Find where the given text appears and provide that cell's center as (X, Y) coordinate. 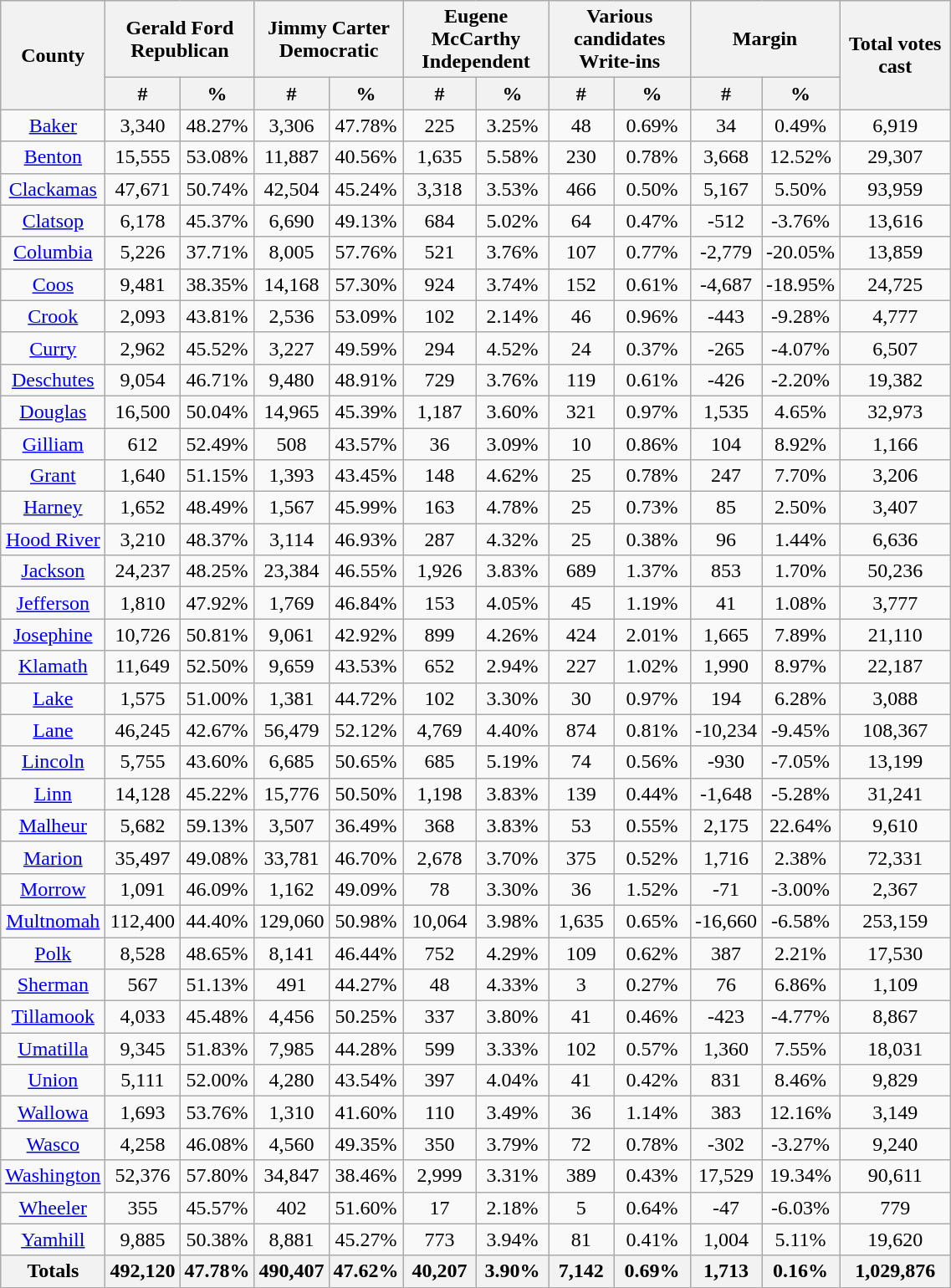
4.78% (512, 508)
45.99% (366, 508)
Morrow (54, 889)
48.65% (217, 953)
10 (581, 444)
6,178 (142, 221)
37.71% (217, 253)
1.08% (801, 603)
350 (440, 1144)
1,091 (142, 889)
2,678 (440, 857)
4,560 (291, 1144)
34 (726, 125)
31,241 (895, 794)
8,005 (291, 253)
35,497 (142, 857)
0.62% (652, 953)
30 (581, 698)
1,926 (440, 571)
3.70% (512, 857)
1,029,876 (895, 1271)
Baker (54, 125)
46.08% (217, 1144)
3,407 (895, 508)
Crook (54, 316)
Union (54, 1081)
53.08% (217, 157)
52.12% (366, 730)
1,310 (291, 1112)
383 (726, 1112)
4.29% (512, 953)
Gilliam (54, 444)
50.04% (217, 411)
1,535 (726, 411)
50.74% (217, 189)
321 (581, 411)
3.94% (512, 1239)
Clatsop (54, 221)
8,141 (291, 953)
52.49% (217, 444)
0.49% (801, 125)
46 (581, 316)
1,198 (440, 794)
50.38% (217, 1239)
81 (581, 1239)
-930 (726, 762)
337 (440, 1017)
0.64% (652, 1208)
3,088 (895, 698)
1,652 (142, 508)
0.37% (652, 348)
85 (726, 508)
Jimmy CarterDemocratic (329, 39)
51.15% (217, 476)
104 (726, 444)
3,210 (142, 539)
50.50% (366, 794)
7.70% (801, 476)
11,649 (142, 667)
County (54, 55)
599 (440, 1049)
48.25% (217, 571)
Hood River (54, 539)
294 (440, 348)
41.60% (366, 1112)
874 (581, 730)
48.37% (217, 539)
-3.27% (801, 1144)
9,610 (895, 825)
521 (440, 253)
24,725 (895, 284)
14,168 (291, 284)
43.60% (217, 762)
119 (581, 380)
12.16% (801, 1112)
Linn (54, 794)
-426 (726, 380)
689 (581, 571)
42.92% (366, 635)
3.31% (512, 1176)
8.97% (801, 667)
684 (440, 221)
Clackamas (54, 189)
5.02% (512, 221)
57.80% (217, 1176)
3,668 (726, 157)
9,240 (895, 1144)
22,187 (895, 667)
-3.76% (801, 221)
42,504 (291, 189)
53 (581, 825)
48.27% (217, 125)
2.50% (801, 508)
2,999 (440, 1176)
424 (581, 635)
50.98% (366, 921)
1,166 (895, 444)
3.90% (512, 1271)
3,507 (291, 825)
1.19% (652, 603)
3,149 (895, 1112)
Multnomah (54, 921)
3,318 (440, 189)
1.70% (801, 571)
-302 (726, 1144)
47,671 (142, 189)
52,376 (142, 1176)
Lane (54, 730)
4.65% (801, 411)
1,716 (726, 857)
6,919 (895, 125)
3,206 (895, 476)
32,973 (895, 411)
52.00% (217, 1081)
831 (726, 1081)
4,033 (142, 1017)
46.93% (366, 539)
40,207 (440, 1271)
163 (440, 508)
-512 (726, 221)
Umatilla (54, 1049)
0.44% (652, 794)
Wallowa (54, 1112)
0.56% (652, 762)
12.52% (801, 157)
48.91% (366, 380)
Wheeler (54, 1208)
4.26% (512, 635)
Lake (54, 698)
Polk (54, 953)
389 (581, 1176)
52.50% (217, 667)
1,713 (726, 1271)
50.65% (366, 762)
899 (440, 635)
13,616 (895, 221)
2,093 (142, 316)
15,555 (142, 157)
375 (581, 857)
-7.05% (801, 762)
Lincoln (54, 762)
17 (440, 1208)
5,755 (142, 762)
9,061 (291, 635)
773 (440, 1239)
50.81% (217, 635)
612 (142, 444)
22.64% (801, 825)
19,382 (895, 380)
0.55% (652, 825)
2,367 (895, 889)
Coos (54, 284)
1.37% (652, 571)
45.39% (366, 411)
0.57% (652, 1049)
0.16% (801, 1271)
46.09% (217, 889)
109 (581, 953)
46.71% (217, 380)
1,810 (142, 603)
0.73% (652, 508)
0.47% (652, 221)
924 (440, 284)
4.05% (512, 603)
Sherman (54, 985)
74 (581, 762)
Klamath (54, 667)
0.86% (652, 444)
3,306 (291, 125)
0.52% (652, 857)
253,159 (895, 921)
Benton (54, 157)
-20.05% (801, 253)
110 (440, 1112)
0.96% (652, 316)
Marion (54, 857)
10,726 (142, 635)
45 (581, 603)
108,367 (895, 730)
Columbia (54, 253)
3,777 (895, 603)
Douglas (54, 411)
8,528 (142, 953)
153 (440, 603)
2.18% (512, 1208)
-1,648 (726, 794)
24 (581, 348)
112,400 (142, 921)
45.24% (366, 189)
3.80% (512, 1017)
3,227 (291, 348)
1,360 (726, 1049)
Josephine (54, 635)
6,685 (291, 762)
Jackson (54, 571)
6.86% (801, 985)
46.84% (366, 603)
5.50% (801, 189)
1,381 (291, 698)
49.08% (217, 857)
43.53% (366, 667)
3.09% (512, 444)
-2.20% (801, 380)
46.44% (366, 953)
96 (726, 539)
11,887 (291, 157)
490,407 (291, 1271)
5 (581, 1208)
466 (581, 189)
3.60% (512, 411)
5,226 (142, 253)
51.13% (217, 985)
853 (726, 571)
10,064 (440, 921)
1.02% (652, 667)
685 (440, 762)
0.65% (652, 921)
-265 (726, 348)
50.25% (366, 1017)
-4.77% (801, 1017)
50,236 (895, 571)
355 (142, 1208)
51.83% (217, 1049)
729 (440, 380)
-47 (726, 1208)
43.57% (366, 444)
47.92% (217, 603)
Tillamook (54, 1017)
3.74% (512, 284)
1,567 (291, 508)
Deschutes (54, 380)
40.56% (366, 157)
6,690 (291, 221)
9,481 (142, 284)
57.30% (366, 284)
56,479 (291, 730)
247 (726, 476)
3.33% (512, 1049)
29,307 (895, 157)
23,384 (291, 571)
9,345 (142, 1049)
3,114 (291, 539)
Gerald FordRepublican (180, 39)
6.28% (801, 698)
1,990 (726, 667)
402 (291, 1208)
45.57% (217, 1208)
45.22% (217, 794)
-18.95% (801, 284)
43.54% (366, 1081)
7.89% (801, 635)
492,120 (142, 1271)
-443 (726, 316)
Grant (54, 476)
7,142 (581, 1271)
Malheur (54, 825)
43.45% (366, 476)
2.14% (512, 316)
5.58% (512, 157)
3.98% (512, 921)
45.48% (217, 1017)
13,199 (895, 762)
Totals (54, 1271)
9,885 (142, 1239)
48.49% (217, 508)
90,611 (895, 1176)
53.09% (366, 316)
652 (440, 667)
7,985 (291, 1049)
129,060 (291, 921)
24,237 (142, 571)
194 (726, 698)
1,640 (142, 476)
1,693 (142, 1112)
3.49% (512, 1112)
1.14% (652, 1112)
230 (581, 157)
9,829 (895, 1081)
57.76% (366, 253)
47.62% (366, 1271)
225 (440, 125)
1.44% (801, 539)
4,280 (291, 1081)
1,665 (726, 635)
3,340 (142, 125)
45.52% (217, 348)
9,480 (291, 380)
2,175 (726, 825)
-9.45% (801, 730)
0.27% (652, 985)
18,031 (895, 1049)
-10,234 (726, 730)
17,529 (726, 1176)
38.35% (217, 284)
Total votes cast (895, 55)
1,575 (142, 698)
5,167 (726, 189)
72 (581, 1144)
752 (440, 953)
19,620 (895, 1239)
13,859 (895, 253)
Yamhill (54, 1239)
8.92% (801, 444)
779 (895, 1208)
78 (440, 889)
387 (726, 953)
38.46% (366, 1176)
Washington (54, 1176)
49.35% (366, 1144)
76 (726, 985)
44.40% (217, 921)
8,881 (291, 1239)
1,162 (291, 889)
36.49% (366, 825)
Eugene McCarthyIndependent (476, 39)
508 (291, 444)
4,769 (440, 730)
368 (440, 825)
45.37% (217, 221)
4.33% (512, 985)
0.41% (652, 1239)
1,769 (291, 603)
148 (440, 476)
3.25% (512, 125)
2.94% (512, 667)
Wasco (54, 1144)
8.46% (801, 1081)
33,781 (291, 857)
Margin (764, 39)
49.09% (366, 889)
17,530 (895, 953)
4.62% (512, 476)
2.21% (801, 953)
1,109 (895, 985)
93,959 (895, 189)
1.52% (652, 889)
34,847 (291, 1176)
44.28% (366, 1049)
152 (581, 284)
567 (142, 985)
9,054 (142, 380)
1,004 (726, 1239)
-5.28% (801, 794)
3.79% (512, 1144)
14,965 (291, 411)
6,636 (895, 539)
4,777 (895, 316)
491 (291, 985)
0.46% (652, 1017)
227 (581, 667)
44.27% (366, 985)
0.43% (652, 1176)
49.59% (366, 348)
1,187 (440, 411)
Jefferson (54, 603)
4.52% (512, 348)
397 (440, 1081)
7.55% (801, 1049)
16,500 (142, 411)
-4,687 (726, 284)
-6.03% (801, 1208)
2.38% (801, 857)
5,111 (142, 1081)
-9.28% (801, 316)
3 (581, 985)
Harney (54, 508)
-6.58% (801, 921)
0.81% (652, 730)
0.50% (652, 189)
21,110 (895, 635)
107 (581, 253)
4,258 (142, 1144)
45.27% (366, 1239)
Various candidatesWrite-ins (620, 39)
4.04% (512, 1081)
-4.07% (801, 348)
46,245 (142, 730)
-3.00% (801, 889)
139 (581, 794)
9,659 (291, 667)
287 (440, 539)
1,393 (291, 476)
-71 (726, 889)
72,331 (895, 857)
43.81% (217, 316)
2.01% (652, 635)
19.34% (801, 1176)
46.55% (366, 571)
-16,660 (726, 921)
4.40% (512, 730)
14,128 (142, 794)
-423 (726, 1017)
15,776 (291, 794)
42.67% (217, 730)
59.13% (217, 825)
51.00% (217, 698)
-2,779 (726, 253)
8,867 (895, 1017)
6,507 (895, 348)
49.13% (366, 221)
5,682 (142, 825)
4.32% (512, 539)
Curry (54, 348)
4,456 (291, 1017)
5.11% (801, 1239)
0.77% (652, 253)
0.42% (652, 1081)
46.70% (366, 857)
0.38% (652, 539)
53.76% (217, 1112)
64 (581, 221)
5.19% (512, 762)
2,962 (142, 348)
3.53% (512, 189)
51.60% (366, 1208)
44.72% (366, 698)
2,536 (291, 316)
